Identify which cell holds the provided text, then report its [X, Y] central coordinate. 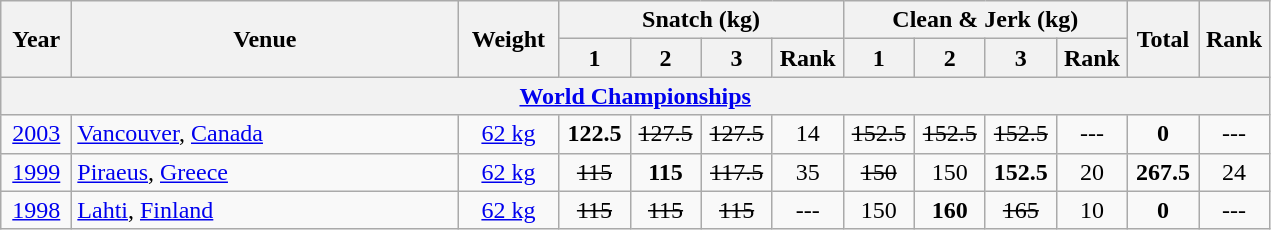
122.5 [594, 134]
1998 [36, 210]
Piraeus, Greece [265, 172]
Vancouver, Canada [265, 134]
35 [808, 172]
160 [950, 210]
1999 [36, 172]
117.5 [736, 172]
Weight [508, 39]
Venue [265, 39]
267.5 [1162, 172]
Year [36, 39]
Snatch (kg) [701, 20]
14 [808, 134]
20 [1092, 172]
World Championships [636, 96]
Lahti, Finland [265, 210]
24 [1234, 172]
165 [1020, 210]
10 [1092, 210]
2003 [36, 134]
Total [1162, 39]
Clean & Jerk (kg) [985, 20]
